Determine the (x, y) coordinate at the center of the cell enclosing the given text.  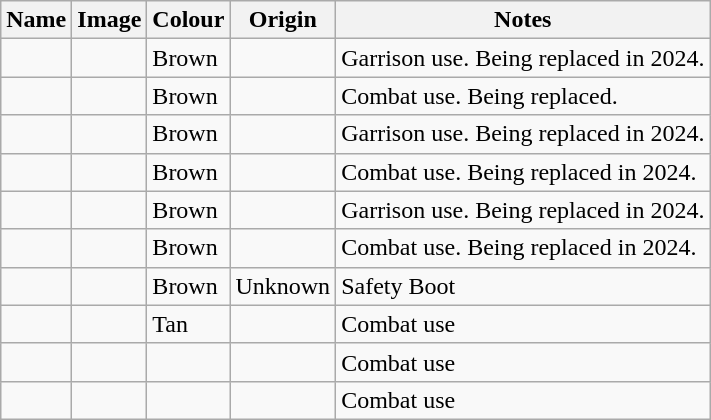
Image (110, 20)
Colour (188, 20)
Unknown (283, 286)
Combat use. Being replaced. (523, 96)
Notes (523, 20)
Tan (188, 324)
Name (36, 20)
Origin (283, 20)
Safety Boot (523, 286)
